Detect which cell encompasses the target text, then output its [x, y] center coordinate. 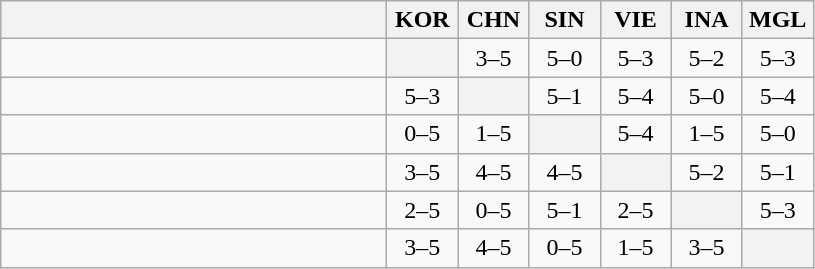
MGL [778, 20]
KOR [422, 20]
SIN [564, 20]
VIE [636, 20]
INA [706, 20]
CHN [494, 20]
